Determine the (X, Y) coordinate at the center of the cell enclosing the given text.  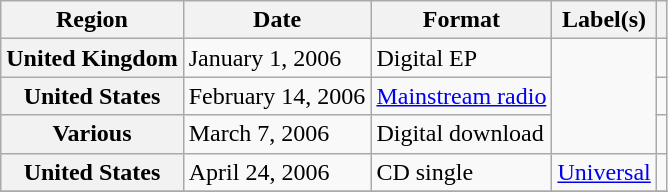
Universal (604, 172)
Various (92, 134)
February 14, 2006 (277, 96)
Format (462, 20)
Digital EP (462, 58)
United Kingdom (92, 58)
Mainstream radio (462, 96)
April 24, 2006 (277, 172)
Date (277, 20)
Digital download (462, 134)
Label(s) (604, 20)
CD single (462, 172)
January 1, 2006 (277, 58)
Region (92, 20)
March 7, 2006 (277, 134)
